Search for the cell housing the specified text and yield its [x, y] center coordinate. 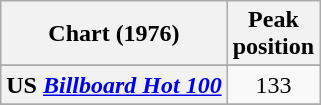
Chart (1976) [114, 34]
133 [273, 85]
US Billboard Hot 100 [114, 85]
Peakposition [273, 34]
